Extract the (X, Y) coordinate from the center of the cell holding the provided text.  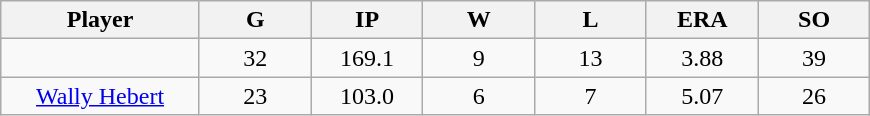
13 (591, 58)
26 (814, 96)
G (255, 20)
6 (479, 96)
ERA (702, 20)
7 (591, 96)
3.88 (702, 58)
32 (255, 58)
169.1 (367, 58)
5.07 (702, 96)
23 (255, 96)
SO (814, 20)
Wally Hebert (100, 96)
L (591, 20)
39 (814, 58)
W (479, 20)
9 (479, 58)
Player (100, 20)
IP (367, 20)
103.0 (367, 96)
